Return (X, Y) of the center of cell containing provided text 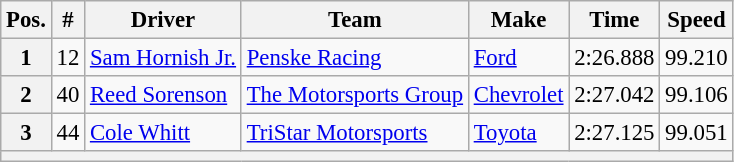
99.106 (696, 95)
Ford (518, 58)
Penske Racing (354, 58)
Chevrolet (518, 95)
Cole Whitt (164, 133)
12 (68, 58)
TriStar Motorsports (354, 133)
44 (68, 133)
Sam Hornish Jr. (164, 58)
Speed (696, 20)
The Motorsports Group (354, 95)
2:27.125 (614, 133)
Toyota (518, 133)
2 (26, 95)
2:26.888 (614, 58)
Pos. (26, 20)
Reed Sorenson (164, 95)
40 (68, 95)
Time (614, 20)
2:27.042 (614, 95)
99.210 (696, 58)
Make (518, 20)
3 (26, 133)
Team (354, 20)
# (68, 20)
Driver (164, 20)
1 (26, 58)
99.051 (696, 133)
